Capture the cell that displays the provided text and extract its [x, y] central coordinate. 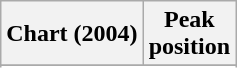
Peakposition [189, 34]
Chart (2004) [72, 34]
